Pinpoint the cell where the given text exists, returning its (x, y) midpoint coordinate. 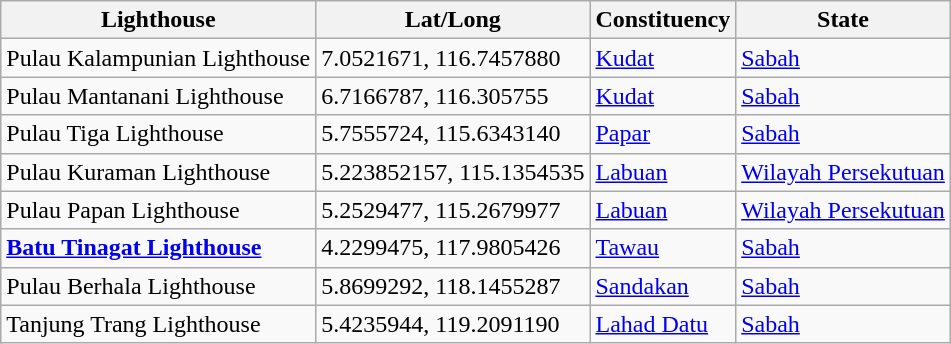
State (844, 20)
5.4235944, 119.2091190 (453, 324)
Lahad Datu (663, 324)
5.223852157, 115.1354535 (453, 172)
6.7166787, 116.305755 (453, 96)
Pulau Kuraman Lighthouse (158, 172)
Tawau (663, 248)
Batu Tinagat Lighthouse (158, 248)
7.0521671, 116.7457880 (453, 58)
Papar (663, 134)
Lat/Long (453, 20)
4.2299475, 117.9805426 (453, 248)
5.7555724, 115.6343140 (453, 134)
5.2529477, 115.2679977 (453, 210)
Pulau Kalampunian Lighthouse (158, 58)
Pulau Berhala Lighthouse (158, 286)
Constituency (663, 20)
Pulau Tiga Lighthouse (158, 134)
Pulau Papan Lighthouse (158, 210)
Pulau Mantanani Lighthouse (158, 96)
5.8699292, 118.1455287 (453, 286)
Lighthouse (158, 20)
Tanjung Trang Lighthouse (158, 324)
Sandakan (663, 286)
